From the cell containing the given text, extract its center point as [X, Y] coordinate. 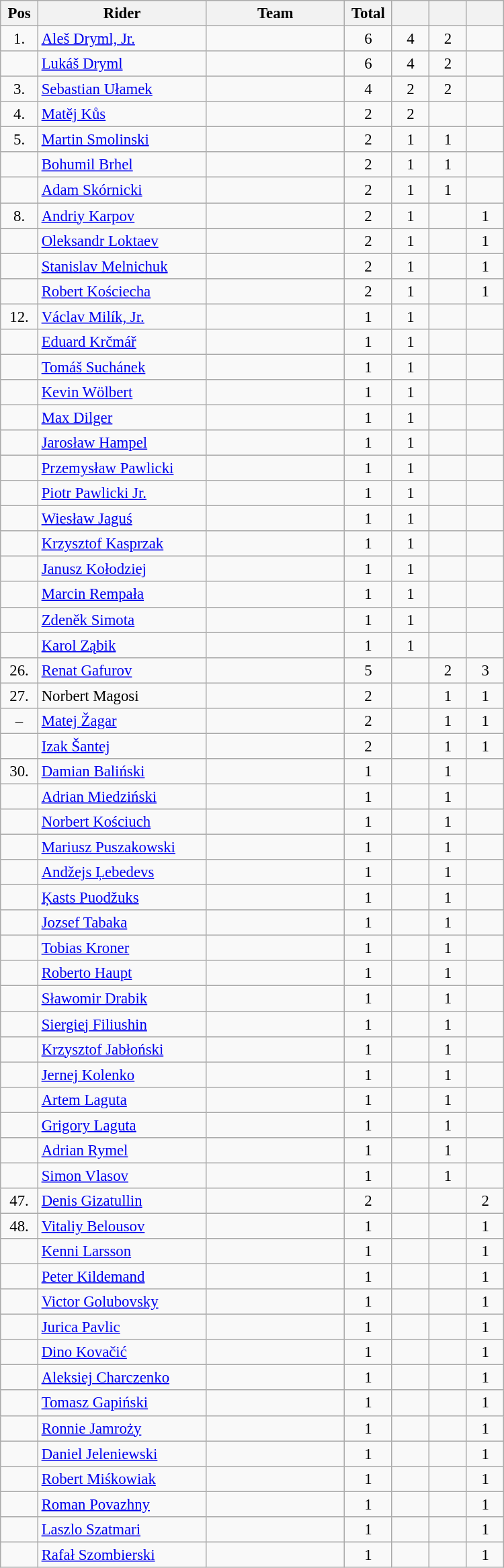
Renat Gafurov [122, 670]
Total [368, 13]
8. [19, 216]
12. [19, 317]
Martin Smolinski [122, 140]
Grigory Laguta [122, 1125]
27. [19, 696]
Roberto Haupt [122, 974]
Krzysztof Kasprzak [122, 544]
Karol Ząbik [122, 645]
Tomasz Gapiński [122, 1403]
Wiesław Jaguś [122, 519]
30. [19, 772]
Damian Baliński [122, 772]
47. [19, 1201]
Adrian Rymel [122, 1151]
Andžejs Ļebedevs [122, 872]
Matěj Kůs [122, 114]
Václav Milík, Jr. [122, 317]
Kenni Larsson [122, 1251]
Sławomir Drabik [122, 999]
48. [19, 1226]
Lukáš Dryml [122, 64]
Max Dilger [122, 417]
Sebastian Ułamek [122, 89]
Ķasts Puodžuks [122, 898]
Kevin Wölbert [122, 393]
26. [19, 670]
Vitaliy Belousov [122, 1226]
Rider [122, 13]
Zdeněk Simota [122, 620]
Stanislav Melnichuk [122, 266]
Oleksandr Loktaev [122, 241]
Artem Laguta [122, 1100]
5 [368, 670]
Jozsef Tabaka [122, 923]
Izak Šantej [122, 746]
Pos [19, 13]
3 [485, 670]
Daniel Jeleniewski [122, 1454]
3. [19, 89]
– [19, 721]
5. [19, 140]
Dino Kovačić [122, 1352]
Denis Gizatullin [122, 1201]
Janusz Kołodziej [122, 569]
Rafał Szombierski [122, 1555]
Tomáš Suchánek [122, 367]
Piotr Pawlicki Jr. [122, 493]
Krzysztof Jabłoński [122, 1049]
Bohumil Brhel [122, 165]
Adam Skórnicki [122, 190]
Adrian Miedziński [122, 796]
Eduard Krčmář [122, 342]
Norbert Magosi [122, 696]
Roman Povazhny [122, 1504]
Aleksiej Charczenko [122, 1378]
Victor Golubovsky [122, 1302]
Ronnie Jamroży [122, 1428]
Jernej Kolenko [122, 1075]
1. [19, 39]
Robert Kościecha [122, 291]
Jurica Pavlic [122, 1327]
Robert Miśkowiak [122, 1479]
Tobias Kroner [122, 948]
Simon Vlasov [122, 1175]
Mariusz Puszakowski [122, 848]
Norbert Kościuch [122, 822]
Przemysław Pawlicki [122, 468]
Marcin Rempała [122, 595]
4. [19, 114]
Peter Kildemand [122, 1277]
Siergiej Filiushin [122, 1024]
Andriy Karpov [122, 216]
Aleš Dryml, Jr. [122, 39]
Matej Žagar [122, 721]
Jarosław Hampel [122, 443]
Team [276, 13]
Laszlo Szatmari [122, 1530]
